Locate the cell with the specified text and output its [X, Y] center coordinate. 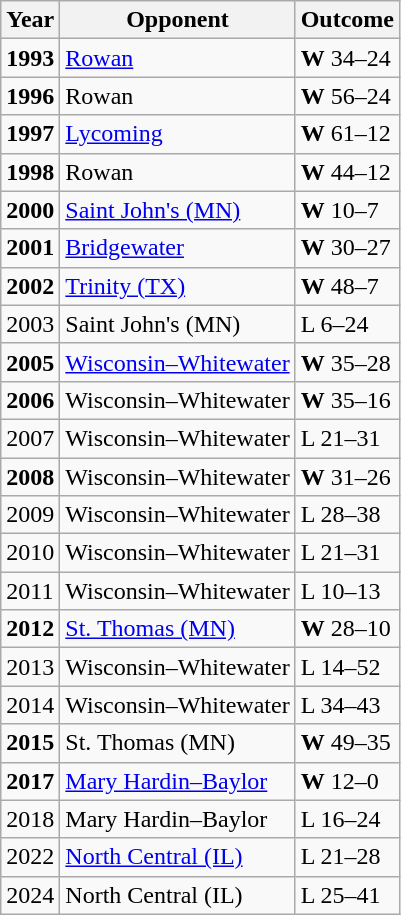
W 35–16 [347, 400]
W 28–10 [347, 629]
W 30–27 [347, 248]
2022 [30, 857]
2012 [30, 629]
Opponent [178, 20]
L 10–13 [347, 591]
2001 [30, 248]
W 10–7 [347, 210]
1996 [30, 96]
L 16–24 [347, 819]
1998 [30, 172]
2010 [30, 553]
2018 [30, 819]
2008 [30, 477]
2014 [30, 705]
L 25–41 [347, 895]
Lycoming [178, 134]
2002 [30, 286]
W 48–7 [347, 286]
Trinity (TX) [178, 286]
2011 [30, 591]
W 35–28 [347, 362]
2013 [30, 667]
2006 [30, 400]
W 31–26 [347, 477]
2003 [30, 324]
L 34–43 [347, 705]
L 21–28 [347, 857]
2024 [30, 895]
L 6–24 [347, 324]
W 34–24 [347, 58]
Bridgewater [178, 248]
2000 [30, 210]
2005 [30, 362]
W 56–24 [347, 96]
2007 [30, 438]
Outcome [347, 20]
W 12–0 [347, 781]
2017 [30, 781]
W 61–12 [347, 134]
Year [30, 20]
2015 [30, 743]
L 28–38 [347, 515]
2009 [30, 515]
1997 [30, 134]
1993 [30, 58]
W 44–12 [347, 172]
L 14–52 [347, 667]
W 49–35 [347, 743]
